Return the (X, Y) coordinate for the center point of the cell that contains the specified text.  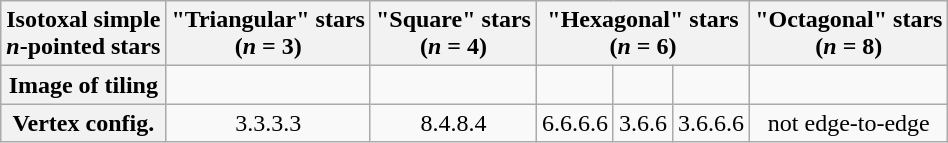
"Hexagonal" stars(n = 6) (642, 34)
8.4.8.4 (453, 123)
"Triangular" stars(n = 3) (268, 34)
3.3.3.3 (268, 123)
3.6.6.6 (712, 123)
Isotoxal simplen-pointed stars (84, 34)
Image of tiling (84, 85)
not edge-to-edge (849, 123)
3.6.6 (642, 123)
"Octagonal" stars(n = 8) (849, 34)
6.6.6.6 (574, 123)
Vertex config. (84, 123)
"Square" stars(n = 4) (453, 34)
